Pinpoint the cell where the given text exists, returning its [x, y] midpoint coordinate. 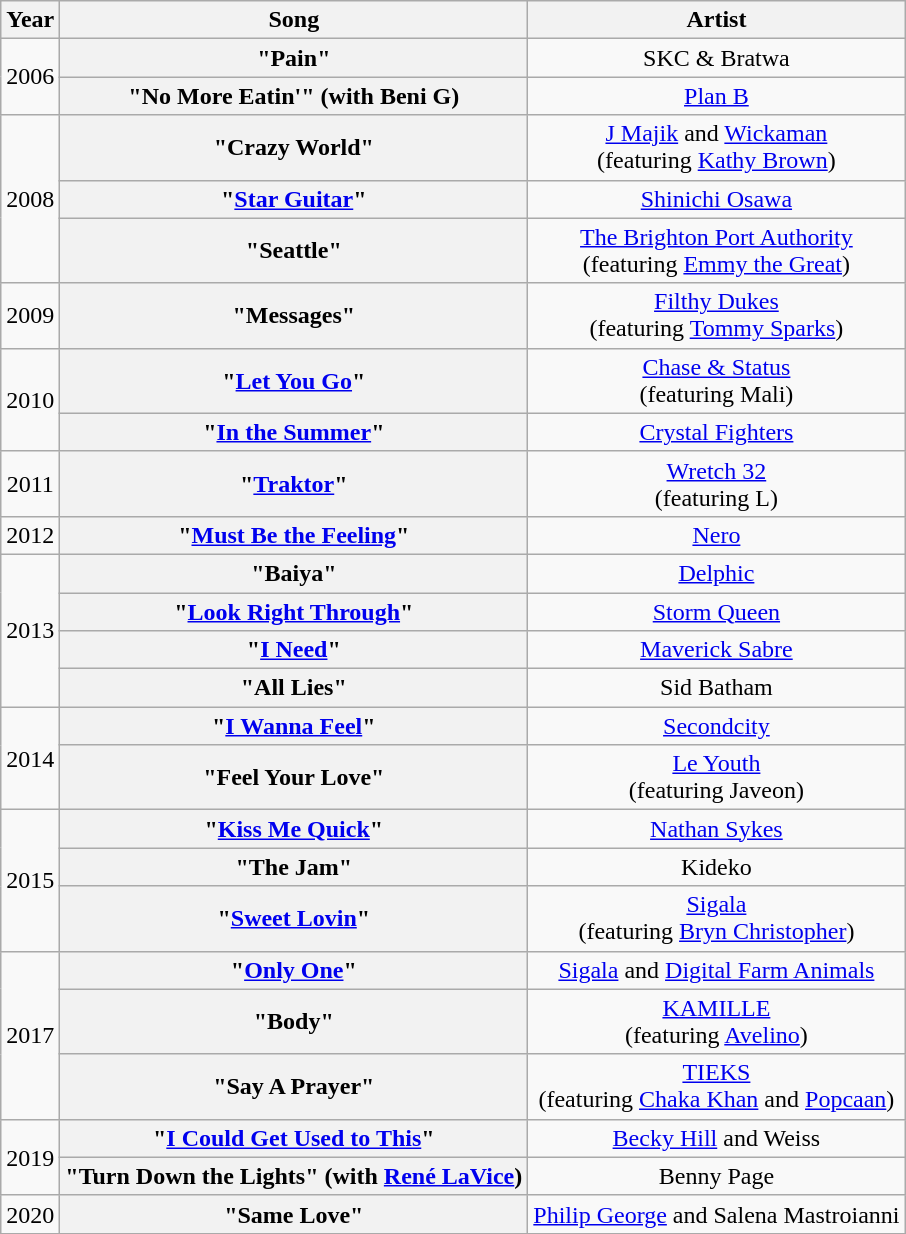
2010 [30, 400]
"I Need" [294, 650]
"Star Guitar" [294, 199]
Sigala and Digital Farm Animals [716, 970]
"The Jam" [294, 867]
2008 [30, 199]
J Majik and Wickaman (featuring Kathy Brown) [716, 148]
"Same Love" [294, 1214]
"Only One" [294, 970]
2009 [30, 316]
Crystal Fighters [716, 432]
"Body" [294, 1022]
Plan B [716, 96]
Philip George and Salena Mastroianni [716, 1214]
"Say A Prayer" [294, 1086]
Chase & Status (featuring Mali) [716, 380]
"Must Be the Feeling" [294, 535]
"Pain" [294, 58]
Benny Page [716, 1176]
"Sweet Lovin" [294, 918]
"Crazy World" [294, 148]
"Messages" [294, 316]
Maverick Sabre [716, 650]
"All Lies" [294, 688]
Wretch 32 (featuring L) [716, 484]
Secondcity [716, 726]
Sid Batham [716, 688]
Storm Queen [716, 611]
Kideko [716, 867]
2013 [30, 630]
SKC & Bratwa [716, 58]
"Feel Your Love" [294, 778]
2014 [30, 758]
"In the Summer" [294, 432]
Song [294, 20]
2011 [30, 484]
"I Could Get Used to This" [294, 1138]
Artist [716, 20]
2019 [30, 1157]
TIEKS (featuring Chaka Khan and Popcaan) [716, 1086]
The Brighton Port Authority (featuring Emmy the Great) [716, 250]
"No More Eatin'" (with Beni G) [294, 96]
2015 [30, 880]
Nero [716, 535]
Delphic [716, 573]
"Seattle" [294, 250]
"Turn Down the Lights" (with René LaVice) [294, 1176]
Shinichi Osawa [716, 199]
"Let You Go" [294, 380]
Sigala (featuring Bryn Christopher) [716, 918]
Becky Hill and Weiss [716, 1138]
2006 [30, 77]
"Kiss Me Quick" [294, 829]
2017 [30, 1035]
"I Wanna Feel" [294, 726]
Year [30, 20]
KAMILLE (featuring Avelino) [716, 1022]
"Look Right Through" [294, 611]
2020 [30, 1214]
Nathan Sykes [716, 829]
"Baiya" [294, 573]
2012 [30, 535]
"Traktor" [294, 484]
Le Youth (featuring Javeon) [716, 778]
Filthy Dukes (featuring Tommy Sparks) [716, 316]
